Capture the cell that displays the provided text and extract its [X, Y] central coordinate. 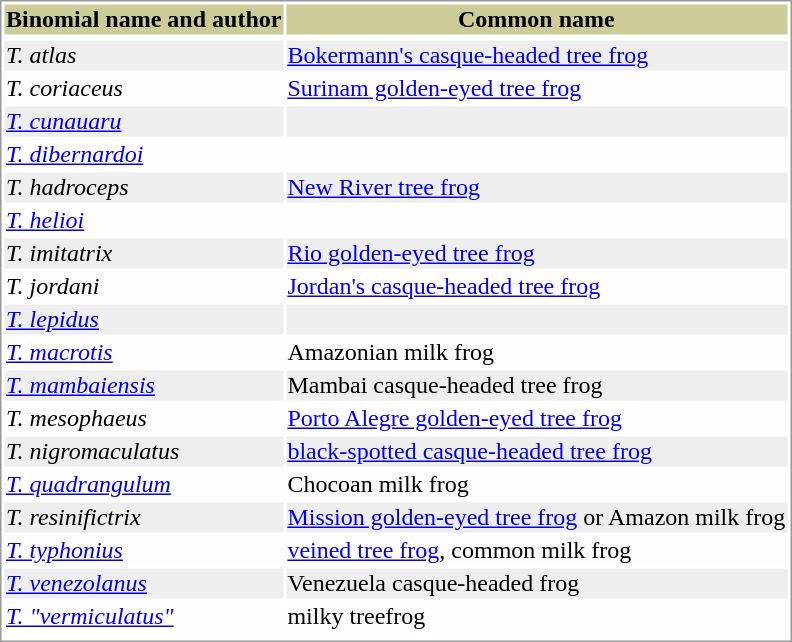
Common name [536, 19]
T. cunauaru [143, 121]
T. macrotis [143, 353]
Surinam golden-eyed tree frog [536, 89]
T. nigromaculatus [143, 451]
veined tree frog, common milk frog [536, 551]
T. helioi [143, 221]
black-spotted casque-headed tree frog [536, 451]
milky treefrog [536, 617]
Porto Alegre golden-eyed tree frog [536, 419]
T. mesophaeus [143, 419]
T. "vermiculatus" [143, 617]
Venezuela casque-headed frog [536, 583]
T. imitatrix [143, 253]
New River tree frog [536, 187]
T. mambaiensis [143, 385]
T. lepidus [143, 319]
Amazonian milk frog [536, 353]
Chocoan milk frog [536, 485]
T. jordani [143, 287]
Bokermann's casque-headed tree frog [536, 55]
T. hadroceps [143, 187]
Mambai casque-headed tree frog [536, 385]
T. quadrangulum [143, 485]
Jordan's casque-headed tree frog [536, 287]
T. resinifictrix [143, 517]
T. coriaceus [143, 89]
T. atlas [143, 55]
Rio golden-eyed tree frog [536, 253]
T. dibernardoi [143, 155]
T. venezolanus [143, 583]
Mission golden-eyed tree frog or Amazon milk frog [536, 517]
T. typhonius [143, 551]
Binomial name and author [143, 19]
